Extract the [x, y] coordinate from the center of the cell holding the provided text.  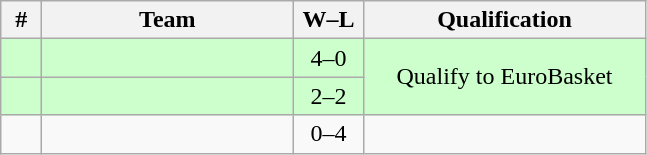
0–4 [328, 134]
Team [168, 20]
# [22, 20]
Qualification [504, 20]
Qualify to EuroBasket [504, 77]
2–2 [328, 96]
W–L [328, 20]
4–0 [328, 58]
